Scan for the cell matching the given text and deliver its (X, Y) coordinate at center. 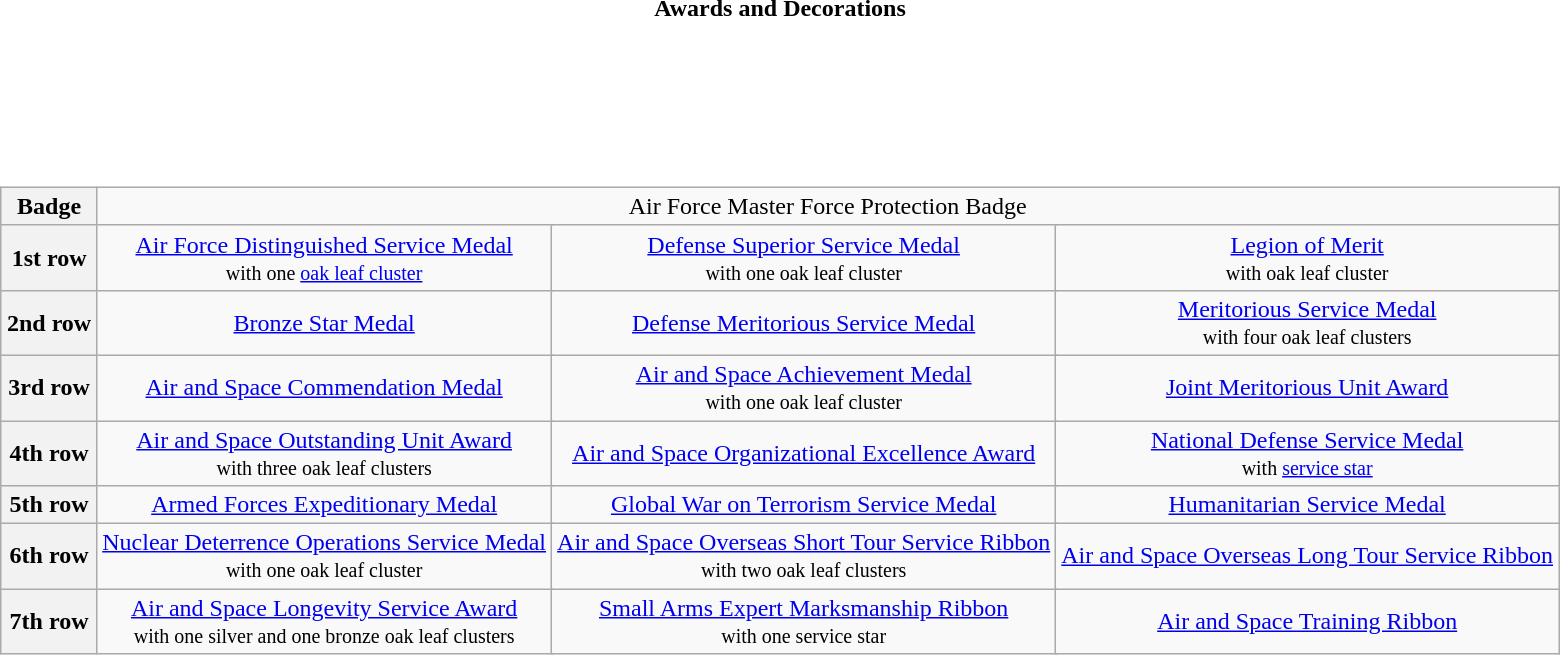
Badge (48, 206)
Small Arms Expert Marksmanship Ribbonwith one service star (804, 622)
Air Force Master Force Protection Badge (828, 206)
7th row (48, 622)
Air and Space Commendation Medal (324, 388)
Air and Space Longevity Service Awardwith one silver and one bronze oak leaf clusters (324, 622)
2nd row (48, 322)
Humanitarian Service Medal (1308, 505)
Air and Space Outstanding Unit Awardwith three oak leaf clusters (324, 452)
Air and Space Training Ribbon (1308, 622)
Defense Meritorious Service Medal (804, 322)
Joint Meritorious Unit Award (1308, 388)
Air and Space Overseas Long Tour Service Ribbon (1308, 556)
6th row (48, 556)
Air and Space Achievement Medalwith one oak leaf cluster (804, 388)
Defense Superior Service Medalwith one oak leaf cluster (804, 258)
1st row (48, 258)
4th row (48, 452)
Legion of Meritwith oak leaf cluster (1308, 258)
Air and Space Organizational Excellence Award (804, 452)
5th row (48, 505)
Air and Space Overseas Short Tour Service Ribbonwith two oak leaf clusters (804, 556)
Armed Forces Expeditionary Medal (324, 505)
Bronze Star Medal (324, 322)
Nuclear Deterrence Operations Service Medalwith one oak leaf cluster (324, 556)
Global War on Terrorism Service Medal (804, 505)
3rd row (48, 388)
Air Force Distinguished Service Medalwith one oak leaf cluster (324, 258)
Meritorious Service Medalwith four oak leaf clusters (1308, 322)
National Defense Service Medalwith service star (1308, 452)
